Output the (x, y) coordinate of the center of the cell containing the given text.  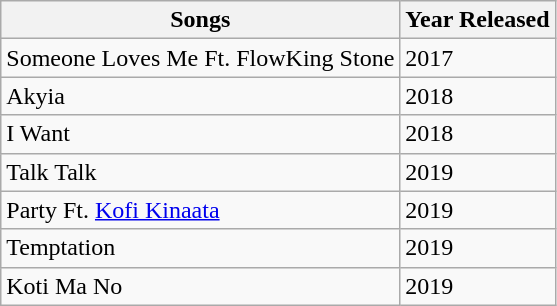
2017 (478, 58)
I Want (200, 134)
Year Released (478, 20)
Koti Ma No (200, 286)
Someone Loves Me Ft. FlowKing Stone (200, 58)
Akyia (200, 96)
Talk Talk (200, 172)
Songs (200, 20)
Temptation (200, 248)
Party Ft. Kofi Kinaata (200, 210)
